Return [X, Y] of the center of cell containing provided text 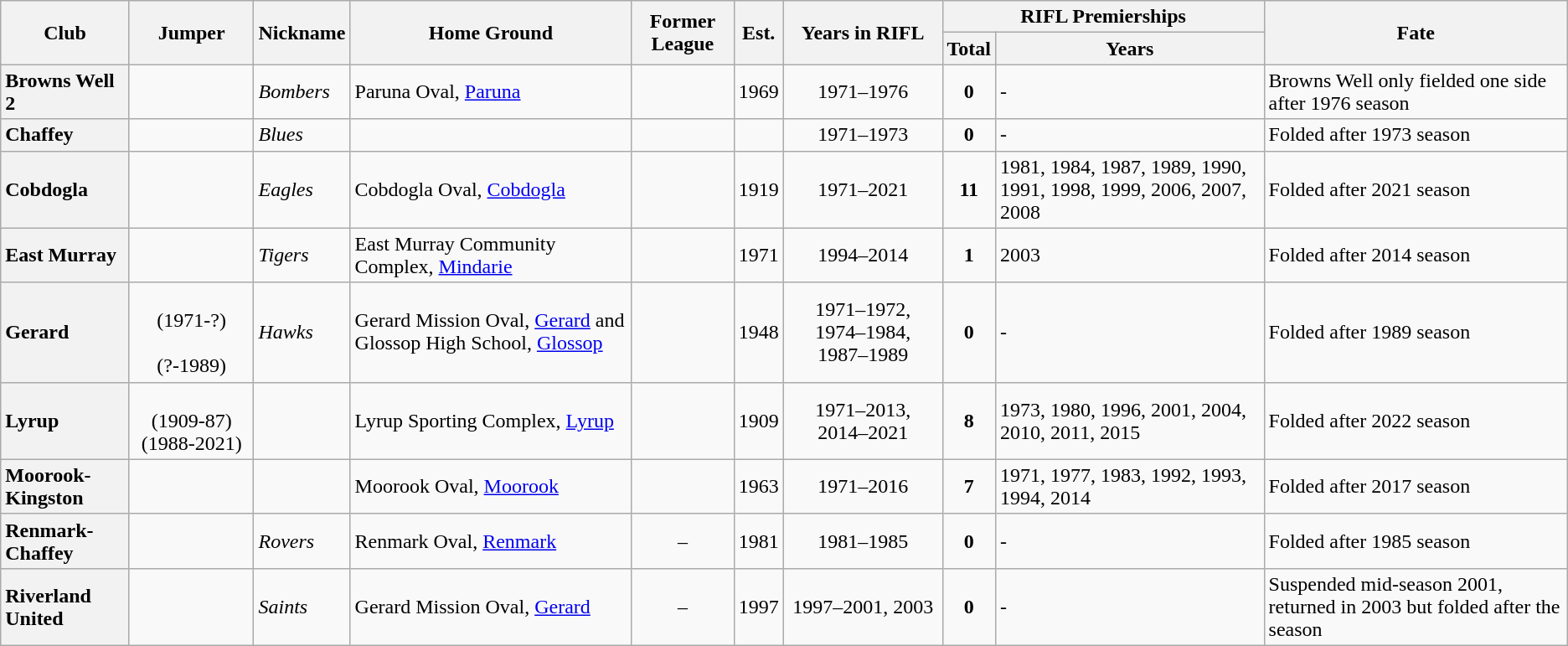
1971–1976 [863, 92]
Former League [683, 33]
1969 [759, 92]
1981–1985 [863, 541]
Folded after 1985 season [1416, 541]
1997 [759, 607]
1997–2001, 2003 [863, 607]
Lyrup Sporting Complex, Lyrup [491, 421]
Eagles [302, 189]
1971–1973 [863, 135]
Browns Well 2 [65, 92]
RIFL Premierships [1103, 17]
1994–2014 [863, 255]
Jumper [191, 33]
1971 [759, 255]
Tigers [302, 255]
1971, 1977, 1983, 1992, 1993, 1994, 2014 [1131, 486]
East Murray Community Complex, Mindarie [491, 255]
Cobdogla Oval, Cobdogla [491, 189]
East Murray [65, 255]
1919 [759, 189]
1971–2016 [863, 486]
Saints [302, 607]
Renmark-Chaffey [65, 541]
1971–2021 [863, 189]
Paruna Oval, Paruna [491, 92]
Rovers [302, 541]
Years in RIFL [863, 33]
Lyrup [65, 421]
1909 [759, 421]
Gerard Mission Oval, Gerard and Glossop High School, Glossop [491, 332]
1981 [759, 541]
8 [969, 421]
1948 [759, 332]
11 [969, 189]
Blues [302, 135]
(1971-?)(?-1989) [191, 332]
(1909-87)(1988-2021) [191, 421]
Fate [1416, 33]
Folded after 2022 season [1416, 421]
Folded after 1973 season [1416, 135]
Years [1131, 49]
Nickname [302, 33]
Club [65, 33]
Bombers [302, 92]
1973, 1980, 1996, 2001, 2004, 2010, 2011, 2015 [1131, 421]
2003 [1131, 255]
1963 [759, 486]
Folded after 2014 season [1416, 255]
Hawks [302, 332]
Gerard [65, 332]
Suspended mid-season 2001, returned in 2003 but folded after the season [1416, 607]
Chaffey [65, 135]
Moorook-Kingston [65, 486]
Folded after 1989 season [1416, 332]
Browns Well only fielded one side after 1976 season [1416, 92]
Moorook Oval, Moorook [491, 486]
Cobdogla [65, 189]
Riverland United [65, 607]
Renmark Oval, Renmark [491, 541]
Total [969, 49]
1971–2013, 2014–2021 [863, 421]
1 [969, 255]
Est. [759, 33]
7 [969, 486]
Folded after 2021 season [1416, 189]
1971–1972, 1974–1984, 1987–1989 [863, 332]
Gerard Mission Oval, Gerard [491, 607]
1981, 1984, 1987, 1989, 1990, 1991, 1998, 1999, 2006, 2007, 2008 [1131, 189]
Folded after 2017 season [1416, 486]
Home Ground [491, 33]
